Output the [x, y] coordinate of the center of the cell containing the given text.  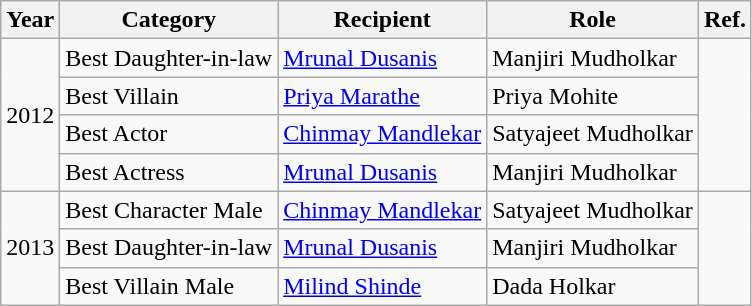
Best Character Male [169, 210]
Best Villain Male [169, 286]
Milind Shinde [382, 286]
Ref. [724, 20]
Recipient [382, 20]
Role [593, 20]
2013 [30, 248]
Priya Marathe [382, 96]
Best Actress [169, 172]
Category [169, 20]
Year [30, 20]
Best Villain [169, 96]
Priya Mohite [593, 96]
Best Actor [169, 134]
Dada Holkar [593, 286]
2012 [30, 115]
